Return the [x, y] coordinate for the center point of the cell that contains the specified text.  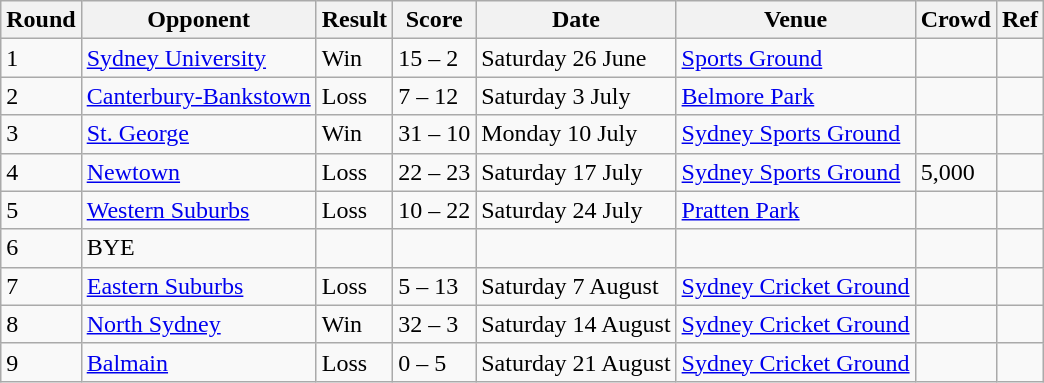
Balmain [198, 362]
North Sydney [198, 324]
St. George [198, 134]
Saturday 21 August [576, 362]
0 – 5 [434, 362]
7 [41, 286]
Score [434, 20]
31 – 10 [434, 134]
BYE [198, 248]
Canterbury-Bankstown [198, 96]
5 – 13 [434, 286]
Saturday 26 June [576, 58]
Belmore Park [796, 96]
Saturday 7 August [576, 286]
Western Suburbs [198, 210]
Sports Ground [796, 58]
Saturday 14 August [576, 324]
Ref [1020, 20]
Saturday 3 July [576, 96]
6 [41, 248]
8 [41, 324]
2 [41, 96]
Monday 10 July [576, 134]
Eastern Suburbs [198, 286]
9 [41, 362]
Newtown [198, 172]
Crowd [956, 20]
10 – 22 [434, 210]
22 – 23 [434, 172]
Pratten Park [796, 210]
Opponent [198, 20]
Date [576, 20]
Venue [796, 20]
7 – 12 [434, 96]
Sydney University [198, 58]
1 [41, 58]
Round [41, 20]
3 [41, 134]
15 – 2 [434, 58]
5,000 [956, 172]
Saturday 17 July [576, 172]
Saturday 24 July [576, 210]
5 [41, 210]
Result [354, 20]
4 [41, 172]
32 – 3 [434, 324]
